Extract the (x, y) coordinate from the center of the cell holding the provided text.  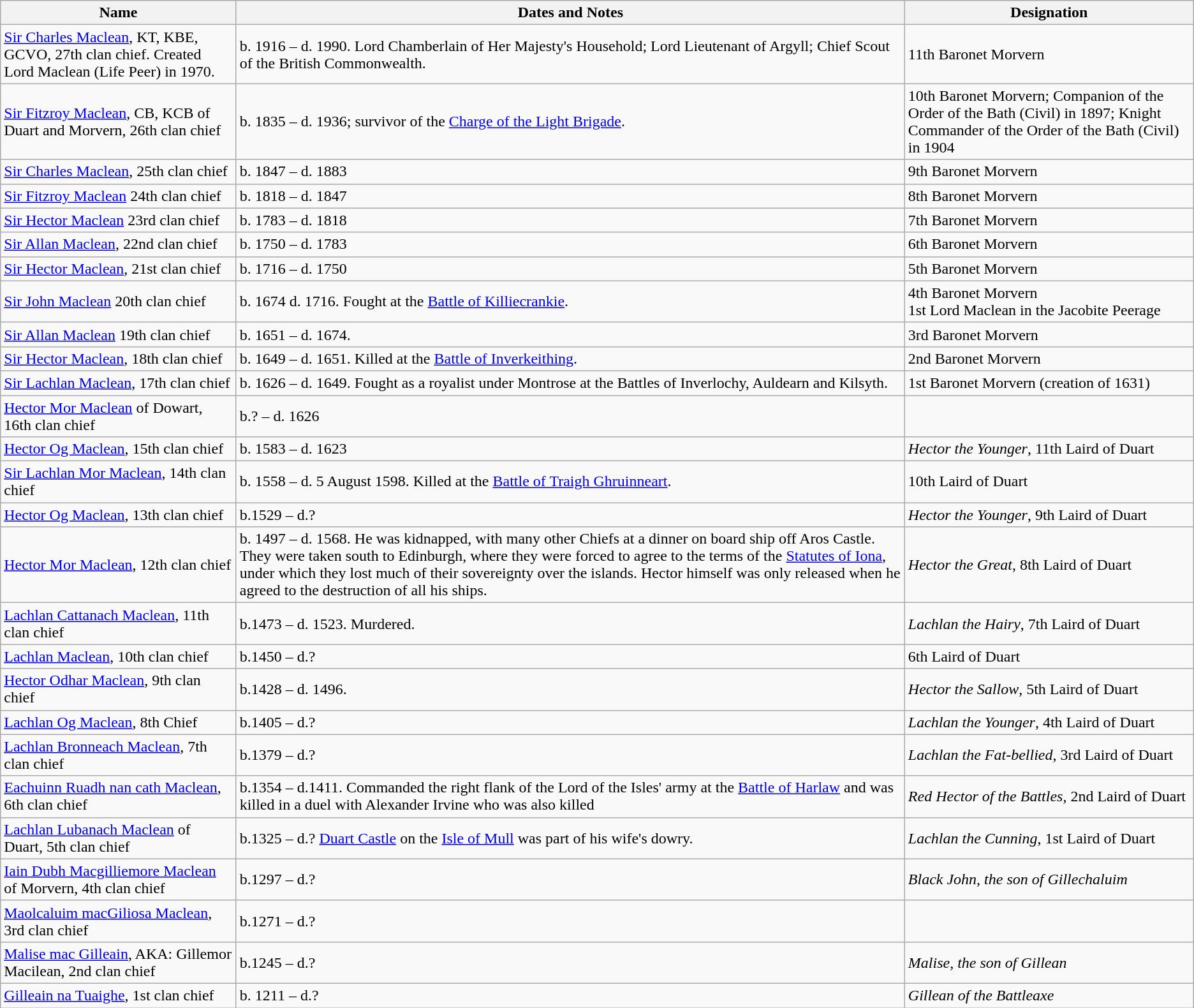
Hector the Younger, 11th Laird of Duart (1049, 449)
Sir Lachlan Maclean, 17th clan chief (119, 383)
Sir Allan Maclean 19th clan chief (119, 334)
b.1450 – d.? (570, 656)
Hector Og Maclean, 15th clan chief (119, 449)
Name (119, 13)
b. 1558 – d. 5 August 1598. Killed at the Battle of Traigh Ghruinneart. (570, 482)
Hector the Sallow, 5th Laird of Duart (1049, 689)
b. 1847 – d. 1883 (570, 172)
b.1405 – d.? (570, 722)
b. 1626 – d. 1649. Fought as a royalist under Montrose at the Battles of Inverlochy, Auldearn and Kilsyth. (570, 383)
Gillean of the Battleaxe (1049, 995)
Hector Mor Maclean of Dowart, 16th clan chief (119, 416)
Lachlan the Younger, 4th Laird of Duart (1049, 722)
b. 1716 – d. 1750 (570, 269)
Maolcaluim macGiliosa Maclean, 3rd clan chief (119, 921)
9th Baronet Morvern (1049, 172)
b.1473 – d. 1523. Murdered. (570, 624)
Sir Charles Maclean, 25th clan chief (119, 172)
Black John, the son of Gillechaluim (1049, 879)
b. 1783 – d. 1818 (570, 220)
b. 1651 – d. 1674. (570, 334)
Lachlan Maclean, 10th clan chief (119, 656)
Designation (1049, 13)
7th Baronet Morvern (1049, 220)
b. 1750 – d. 1783 (570, 244)
Lachlan Lubanach Maclean of Duart, 5th clan chief (119, 838)
b.1271 – d.? (570, 921)
b. 1649 – d. 1651. Killed at the Battle of Inverkeithing. (570, 359)
b. 1835 – d. 1936; survivor of the Charge of the Light Brigade. (570, 121)
b. 1211 – d.? (570, 995)
b.? – d. 1626 (570, 416)
4th Baronet Morvern1st Lord Maclean in the Jacobite Peerage (1049, 301)
Gilleain na Tuaighe, 1st clan chief (119, 995)
b.1428 – d. 1496. (570, 689)
b.1297 – d.? (570, 879)
b.1245 – d.? (570, 962)
Lachlan the Cunning, 1st Laird of Duart (1049, 838)
2nd Baronet Morvern (1049, 359)
6th Laird of Duart (1049, 656)
Lachlan the Fat-bellied, 3rd Laird of Duart (1049, 755)
Sir John Maclean 20th clan chief (119, 301)
b. 1818 – d. 1847 (570, 196)
Lachlan Og Maclean, 8th Chief (119, 722)
3rd Baronet Morvern (1049, 334)
1st Baronet Morvern (creation of 1631) (1049, 383)
b. 1583 – d. 1623 (570, 449)
5th Baronet Morvern (1049, 269)
Malise mac Gilleain, AKA: Gillemor Macilean, 2nd clan chief (119, 962)
Lachlan Bronneach Maclean, 7th clan chief (119, 755)
Dates and Notes (570, 13)
b.1529 – d.? (570, 515)
Sir Charles Maclean, KT, KBE, GCVO, 27th clan chief. Created Lord Maclean (Life Peer) in 1970. (119, 54)
8th Baronet Morvern (1049, 196)
Sir Hector Maclean, 21st clan chief (119, 269)
Hector the Great, 8th Laird of Duart (1049, 565)
b. 1916 – d. 1990. Lord Chamberlain of Her Majesty's Household; Lord Lieutenant of Argyll; Chief Scout of the British Commonwealth. (570, 54)
10th Laird of Duart (1049, 482)
Sir Lachlan Mor Maclean, 14th clan chief (119, 482)
Sir Hector Maclean 23rd clan chief (119, 220)
Lachlan Cattanach Maclean, 11th clan chief (119, 624)
Red Hector of the Battles, 2nd Laird of Duart (1049, 796)
Sir Hector Maclean, 18th clan chief (119, 359)
Malise, the son of Gillean (1049, 962)
b.1325 – d.? Duart Castle on the Isle of Mull was part of his wife's dowry. (570, 838)
10th Baronet Morvern; Companion of the Order of the Bath (Civil) in 1897; Knight Commander of the Order of the Bath (Civil) in 1904 (1049, 121)
Iain Dubh Macgilliemore Maclean of Morvern, 4th clan chief (119, 879)
Eachuinn Ruadh nan cath Maclean, 6th clan chief (119, 796)
6th Baronet Morvern (1049, 244)
11th Baronet Morvern (1049, 54)
Sir Fitzroy Maclean, CB, KCB of Duart and Morvern, 26th clan chief (119, 121)
Hector the Younger, 9th Laird of Duart (1049, 515)
Hector Og Maclean, 13th clan chief (119, 515)
Hector Odhar Maclean, 9th clan chief (119, 689)
Hector Mor Maclean, 12th clan chief (119, 565)
Sir Fitzroy Maclean 24th clan chief (119, 196)
Sir Allan Maclean, 22nd clan chief (119, 244)
b. 1674 d. 1716. Fought at the Battle of Killiecrankie. (570, 301)
b.1379 – d.? (570, 755)
Lachlan the Hairy, 7th Laird of Duart (1049, 624)
